Extract the [x, y] coordinate from the center of the cell holding the provided text.  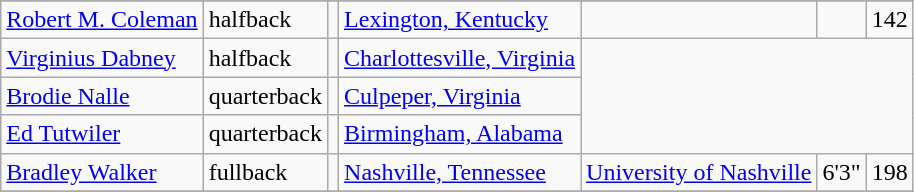
Charlottesville, Virginia [460, 58]
Robert M. Coleman [102, 20]
Bradley Walker [102, 172]
Ed Tutwiler [102, 134]
fullback [265, 172]
Nashville, Tennessee [460, 172]
142 [890, 20]
Brodie Nalle [102, 96]
Lexington, Kentucky [460, 20]
University of Nashville [699, 172]
Birmingham, Alabama [460, 134]
198 [890, 172]
6'3" [842, 172]
Virginius Dabney [102, 58]
Culpeper, Virginia [460, 96]
